Scan for the cell matching the given text and deliver its (x, y) coordinate at center. 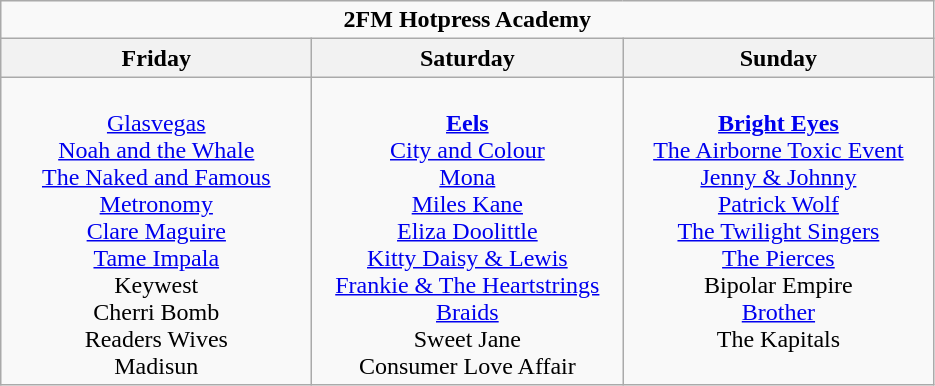
Eels City and Colour Mona Miles Kane Eliza Doolittle Kitty Daisy & Lewis Frankie & The Heartstrings Braids Sweet Jane Consumer Love Affair (468, 231)
Glasvegas Noah and the Whale The Naked and Famous Metronomy Clare Maguire Tame Impala Keywest Cherri Bomb Readers Wives Madisun (156, 231)
Saturday (468, 58)
Sunday (778, 58)
2FM Hotpress Academy (468, 20)
Bright Eyes The Airborne Toxic Event Jenny & Johnny Patrick Wolf The Twilight Singers The Pierces Bipolar Empire Brother The Kapitals (778, 231)
Friday (156, 58)
